Output the (x, y) coordinate of the center of the cell containing the given text.  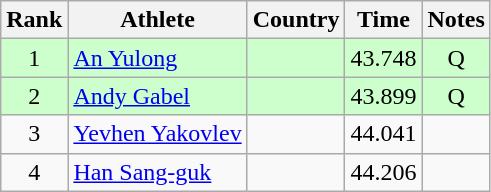
An Yulong (158, 58)
3 (34, 134)
Athlete (158, 20)
Time (384, 20)
1 (34, 58)
43.899 (384, 96)
Andy Gabel (158, 96)
Han Sang-guk (158, 172)
Rank (34, 20)
Country (296, 20)
Notes (456, 20)
43.748 (384, 58)
44.041 (384, 134)
2 (34, 96)
44.206 (384, 172)
Yevhen Yakovlev (158, 134)
4 (34, 172)
